Locate the cell with the specified text and output its (x, y) center coordinate. 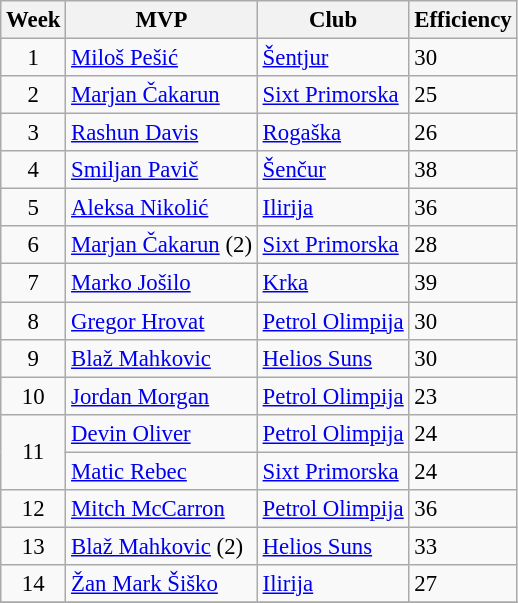
Rogaška (333, 133)
Devin Oliver (162, 433)
Smiljan Pavič (162, 170)
11 (34, 452)
33 (463, 546)
Šenčur (333, 170)
10 (34, 396)
Blaž Mahkovic (162, 358)
5 (34, 208)
7 (34, 283)
27 (463, 584)
Krka (333, 283)
Rashun Davis (162, 133)
Gregor Hrovat (162, 321)
Miloš Pešić (162, 58)
23 (463, 396)
13 (34, 546)
8 (34, 321)
38 (463, 170)
3 (34, 133)
26 (463, 133)
28 (463, 245)
Efficiency (463, 20)
2 (34, 95)
4 (34, 170)
Marko Jošilo (162, 283)
Blaž Mahkovic (2) (162, 546)
25 (463, 95)
Week (34, 20)
MVP (162, 20)
Šentjur (333, 58)
Marjan Čakarun (162, 95)
Club (333, 20)
6 (34, 245)
Jordan Morgan (162, 396)
Aleksa Nikolić (162, 208)
Marjan Čakarun (2) (162, 245)
Mitch McCarron (162, 509)
12 (34, 509)
Matic Rebec (162, 471)
14 (34, 584)
Žan Mark Šiško (162, 584)
39 (463, 283)
9 (34, 358)
1 (34, 58)
